Identify which cell holds the provided text, then report its (X, Y) central coordinate. 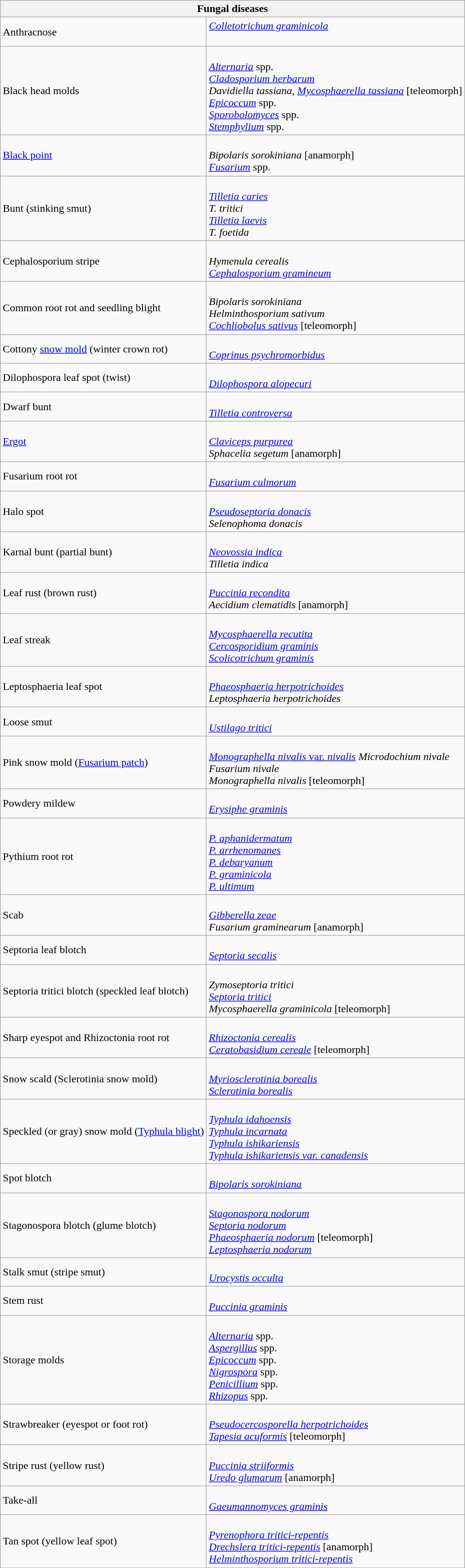
Pyrenophora tritici-repentis Drechslera tritici-repentis [anamorph] Helminthosporium tritici-repentis (336, 1541)
Common root rot and seedling blight (103, 308)
Rhizoctonia cerealis Ceratobasidium cereale [teleomorph] (336, 1037)
Phaeosphaeria herpotrichoides Leptosphaeria herpotrichoides (336, 687)
Stagonospora blotch (glume blotch) (103, 1225)
Hymenula cerealis Cephalosporium gramineum (336, 261)
Septoria secalis (336, 950)
P. aphanidermatum P. arrhenomanes P. debaryanum P. graminicola P. ultimum (336, 856)
Pythium root rot (103, 856)
Urocystis occulta (336, 1272)
Ergot (103, 441)
Bunt (stinking smut) (103, 208)
Bipolaris sorokiniana [anamorph]Fusarium spp. (336, 155)
Zymoseptoria tritici Septoria tritici Mycosphaerella graminicola [teleomorph] (336, 991)
Stem rust (103, 1301)
Scab (103, 915)
Strawbreaker (eyespot or foot rot) (103, 1425)
Coprinus psychromorbidus (336, 349)
Alternaria spp. Aspergillus spp. Epicoccum spp. Nigrospora spp. Penicillium spp. Rhizopus spp. (336, 1360)
Leaf rust (brown rust) (103, 593)
Black head molds (103, 91)
Sharp eyespot and Rhizoctonia root rot (103, 1037)
Karnal bunt (partial bunt) (103, 552)
Bipolaris sorokiniana (336, 1178)
Neovossia indica Tilletia indica (336, 552)
Tilletia controversa (336, 407)
Snow scald (Sclerotinia snow mold) (103, 1078)
Pseudocercosporella herpotrichoides Tapesia acuformis [teleomorph] (336, 1425)
Dilophospora leaf spot (twist) (103, 377)
Monographella nivalis var. nivalis Microdochium nivale Fusarium nivale Monographella nivalis [teleomorph] (336, 763)
Cottony snow mold (winter crown rot) (103, 349)
Claviceps purpurea Sphacelia segetum [anamorph] (336, 441)
Typhula idahoensis Typhula incarnata Typhula ishikariensis Typhula ishikariensis var. canadensis (336, 1131)
Puccinia striiformis Uredo glumarum [anamorph] (336, 1465)
Septoria leaf blotch (103, 950)
Stalk smut (stripe smut) (103, 1272)
Myriosclerotinia borealis Sclerotinia borealis (336, 1078)
Mycosphaerella recutita Cercosporidium graminis Scolicotrichum graminis (336, 640)
Storage molds (103, 1360)
Puccinia recondita Aecidium clematidis [anamorph] (336, 593)
Leaf streak (103, 640)
Speckled (or gray) snow mold (Typhula blight) (103, 1131)
Erysiphe graminis (336, 804)
Dilophospora alopecuri (336, 377)
Fusarium culmorum (336, 476)
Stagonospora nodorum Septoria nodorum Phaeosphaeria nodorum [teleomorph] Leptosphaeria nodorum (336, 1225)
Cephalosporium stripe (103, 261)
Fungal diseases (233, 9)
Bipolaris sorokiniana Helminthosporium sativum Cochliobolus sativus [teleomorph] (336, 308)
Pseudoseptoria donacis Selenophoma donacis (336, 511)
Stripe rust (yellow rust) (103, 1465)
Gibberella zeae Fusarium graminearum [anamorph] (336, 915)
Tilletia caries T. tritici Tilletia laevis T. foetida (336, 208)
Halo spot (103, 511)
Septoria tritici blotch (speckled leaf blotch) (103, 991)
Take-all (103, 1501)
Pink snow mold (Fusarium patch) (103, 763)
Spot blotch (103, 1178)
Black point (103, 155)
Dwarf bunt (103, 407)
Gaeumannomyces graminis (336, 1501)
Puccinia graminis (336, 1301)
Alternaria spp. Cladosporium herbarum Davidiella tassiana, Mycosphaerella tassiana [teleomorph] Epicoccum spp. Sporobolomyces spp. Stemphylium spp. (336, 91)
Anthracnose (103, 32)
Colletotrichum graminicola (336, 32)
Ustilago tritici (336, 722)
Fusarium root rot (103, 476)
Powdery mildew (103, 804)
Loose smut (103, 722)
Leptosphaeria leaf spot (103, 687)
Tan spot (yellow leaf spot) (103, 1541)
